Extract the [x, y] coordinate from the center of the cell holding the provided text.  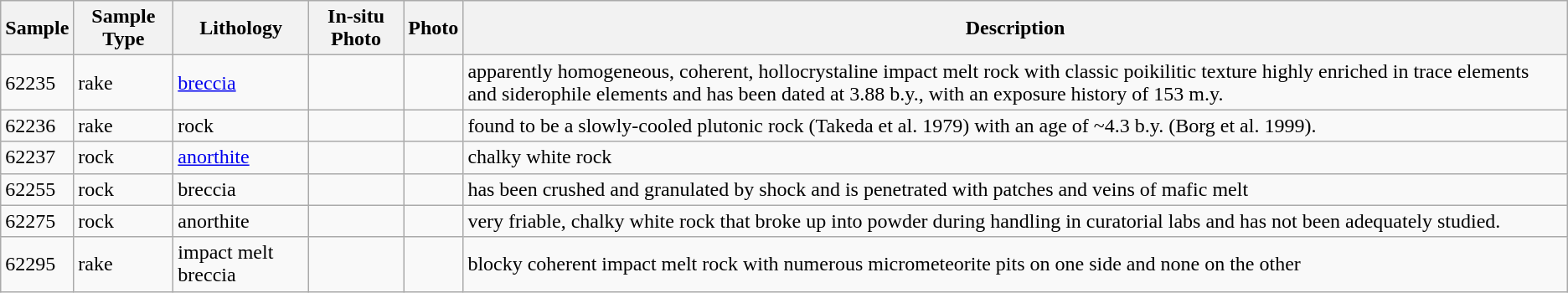
blocky coherent impact melt rock with numerous micrometeorite pits on one side and none on the other [1015, 265]
Description [1015, 28]
In-situ Photo [355, 28]
62255 [37, 189]
62295 [37, 265]
Sample Type [124, 28]
Sample [37, 28]
very friable, chalky white rock that broke up into powder during handling in curatorial labs and has not been adequately studied. [1015, 221]
62236 [37, 126]
Lithology [241, 28]
Photo [434, 28]
found to be a slowly-cooled plutonic rock (Takeda et al. 1979) with an age of ~4.3 b.y. (Borg et al. 1999). [1015, 126]
62235 [37, 82]
62237 [37, 157]
impact melt breccia [241, 265]
chalky white rock [1015, 157]
62275 [37, 221]
has been crushed and granulated by shock and is penetrated with patches and veins of mafic melt [1015, 189]
